From the cell containing the given text, extract its center point as [X, Y] coordinate. 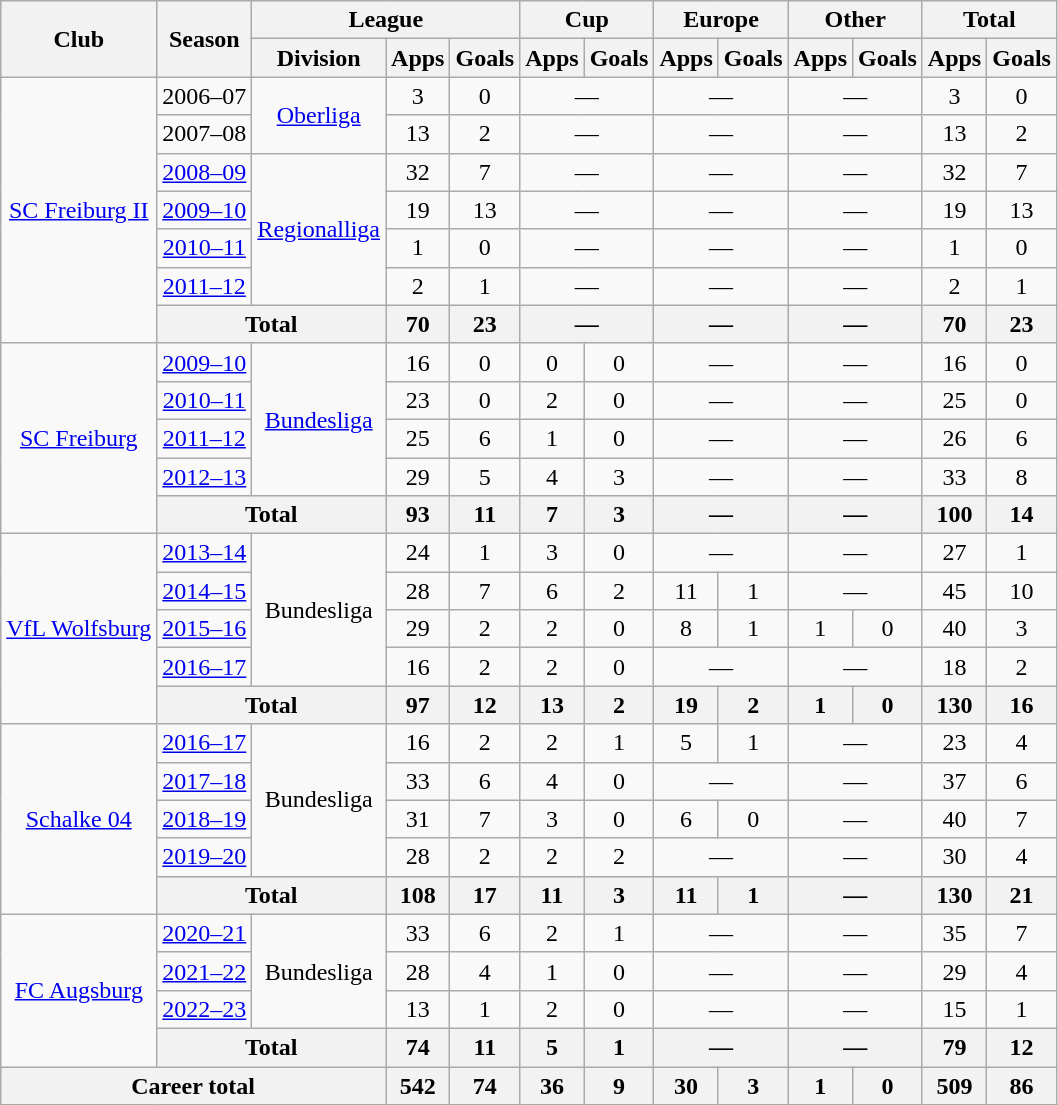
Club [79, 39]
SC Freiburg II [79, 210]
2008–09 [204, 172]
Cup [587, 20]
14 [1022, 515]
97 [418, 705]
League [386, 20]
79 [954, 1047]
2022–23 [204, 1009]
35 [954, 933]
26 [954, 438]
31 [418, 819]
509 [954, 1085]
Regionalliga [319, 229]
10 [1022, 591]
Schalke 04 [79, 819]
542 [418, 1085]
Oberliga [319, 115]
Season [204, 39]
VfL Wolfsburg [79, 629]
2021–22 [204, 971]
2007–08 [204, 134]
2014–15 [204, 591]
Career total [194, 1085]
2017–18 [204, 781]
Other [855, 20]
36 [552, 1085]
108 [418, 895]
27 [954, 553]
FC Augsburg [79, 990]
2019–20 [204, 857]
2012–13 [204, 477]
Division [319, 58]
15 [954, 1009]
Europe [721, 20]
2006–07 [204, 96]
2018–19 [204, 819]
21 [1022, 895]
100 [954, 515]
18 [954, 667]
17 [485, 895]
9 [619, 1085]
45 [954, 591]
93 [418, 515]
24 [418, 553]
86 [1022, 1085]
37 [954, 781]
2020–21 [204, 933]
2015–16 [204, 629]
SC Freiburg [79, 438]
2013–14 [204, 553]
